Extract the (x, y) coordinate from the center of the cell holding the provided text.  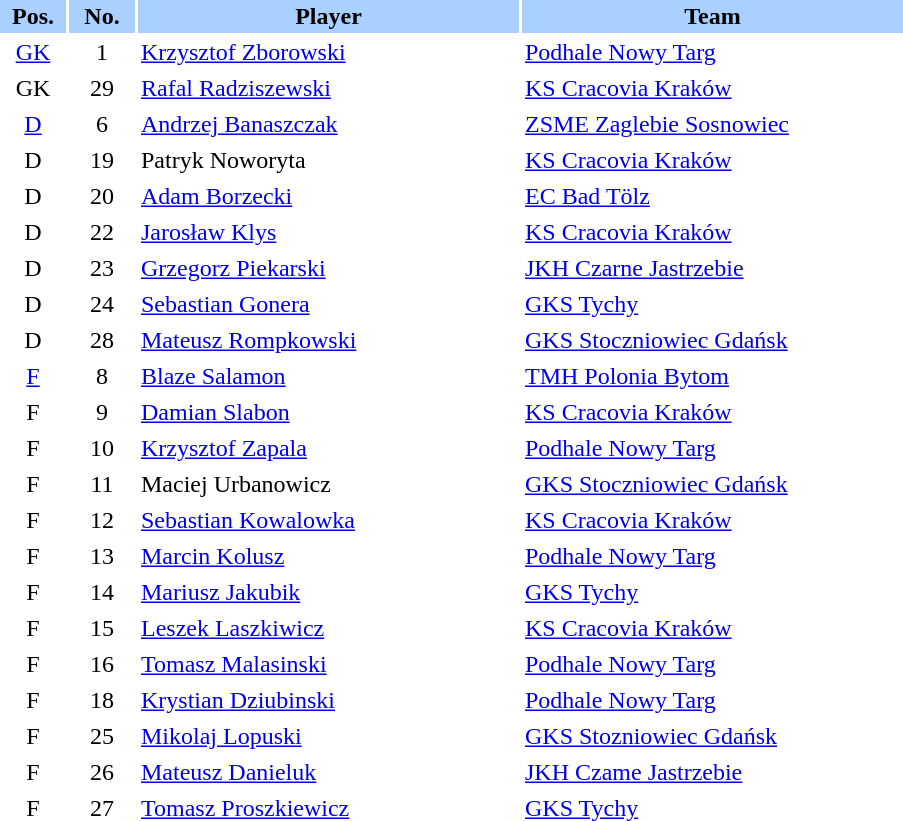
Leszek Laszkiwicz (328, 628)
GKS Stozniowiec Gdańsk (712, 736)
10 (102, 448)
Jarosław Klys (328, 232)
16 (102, 664)
Adam Borzecki (328, 196)
1 (102, 52)
14 (102, 592)
18 (102, 700)
8 (102, 376)
Rafal Radziszewski (328, 88)
Krzysztof Zapala (328, 448)
Krzysztof Zborowski (328, 52)
Mateusz Danieluk (328, 772)
Patryk Noworyta (328, 160)
Mateusz Rompkowski (328, 340)
Tomasz Malasinski (328, 664)
28 (102, 340)
Grzegorz Piekarski (328, 268)
Krystian Dziubinski (328, 700)
No. (102, 16)
12 (102, 520)
Pos. (33, 16)
6 (102, 124)
EC Bad Tölz (712, 196)
JKH Czame Jastrzebie (712, 772)
Blaze Salamon (328, 376)
25 (102, 736)
23 (102, 268)
Damian Slabon (328, 412)
Mikolaj Lopuski (328, 736)
ZSME Zaglebie Sosnowiec (712, 124)
26 (102, 772)
19 (102, 160)
22 (102, 232)
24 (102, 304)
Sebastian Gonera (328, 304)
JKH Czarne Jastrzebie (712, 268)
Team (712, 16)
29 (102, 88)
13 (102, 556)
Maciej Urbanowicz (328, 484)
20 (102, 196)
TMH Polonia Bytom (712, 376)
Marcin Kolusz (328, 556)
11 (102, 484)
9 (102, 412)
Player (328, 16)
Mariusz Jakubik (328, 592)
Sebastian Kowalowka (328, 520)
15 (102, 628)
Andrzej Banaszczak (328, 124)
